From the cell containing the given text, extract its center point as [X, Y] coordinate. 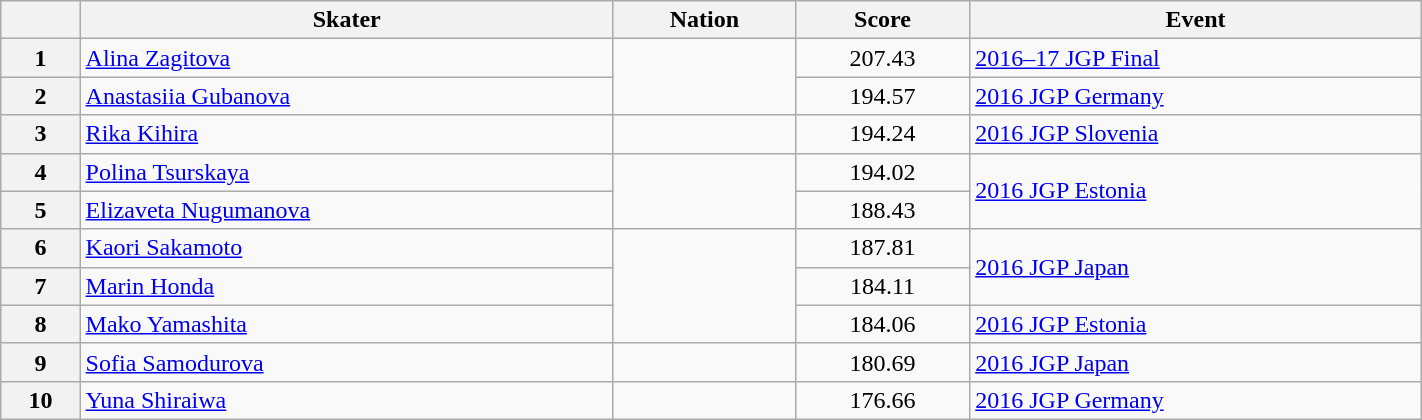
188.43 [882, 210]
Alina Zagitova [346, 58]
8 [40, 324]
184.06 [882, 324]
5 [40, 210]
2016 JGP Slovenia [1196, 134]
194.02 [882, 172]
Elizaveta Nugumanova [346, 210]
Anastasiia Gubanova [346, 96]
2016–17 JGP Final [1196, 58]
184.11 [882, 286]
2 [40, 96]
Mako Yamashita [346, 324]
Sofia Samodurova [346, 362]
Polina Tsurskaya [346, 172]
7 [40, 286]
Score [882, 20]
187.81 [882, 248]
Kaori Sakamoto [346, 248]
9 [40, 362]
1 [40, 58]
194.24 [882, 134]
Yuna Shiraiwa [346, 400]
3 [40, 134]
Event [1196, 20]
194.57 [882, 96]
180.69 [882, 362]
10 [40, 400]
176.66 [882, 400]
6 [40, 248]
Rika Kihira [346, 134]
207.43 [882, 58]
Skater [346, 20]
Marin Honda [346, 286]
4 [40, 172]
Nation [704, 20]
